Determine the [x, y] coordinate at the center of the cell enclosing the given text.  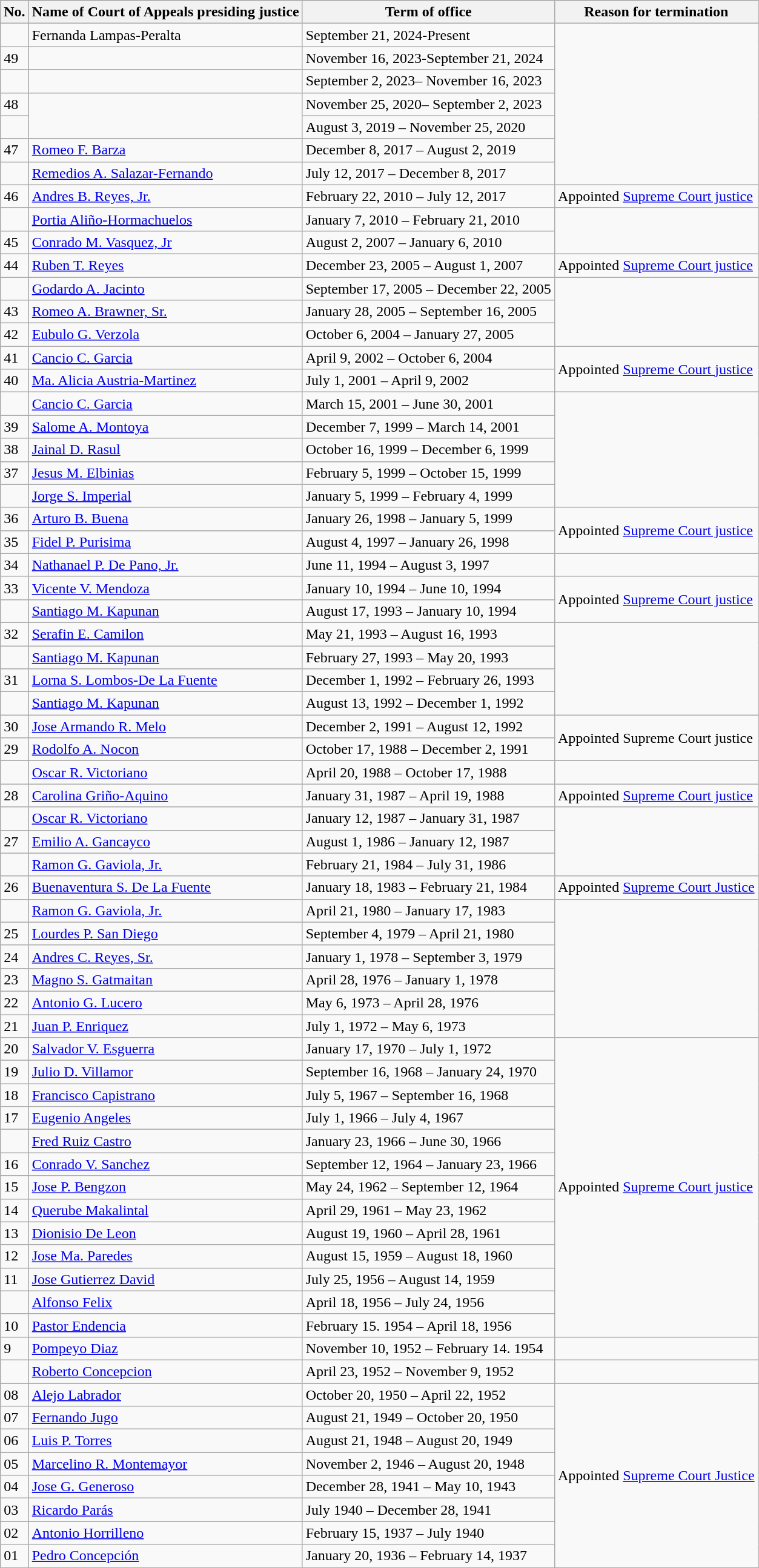
37 [15, 473]
19 [15, 1072]
Lourdes P. San Diego [165, 934]
November 16, 2023-September 21, 2024 [428, 58]
May 24, 1962 – September 12, 1964 [428, 1187]
October 17, 1988 – December 2, 1991 [428, 749]
Pompeyo Diaz [165, 1348]
Lorna S. Lombos-De La Fuente [165, 680]
16 [15, 1164]
January 17, 1970 – July 1, 1972 [428, 1049]
36 [15, 519]
Term of office [428, 12]
47 [15, 150]
April 20, 1988 – October 17, 1988 [428, 772]
Portia Aliño-Hormachuelos [165, 219]
Luis P. Torres [165, 1441]
Antonio G. Lucero [165, 1003]
04 [15, 1487]
Querube Makalintal [165, 1210]
Conrado V. Sanchez [165, 1164]
February 5, 1999 – October 15, 1999 [428, 473]
Serafin E. Camilon [165, 634]
Juan P. Enriquez [165, 1026]
20 [15, 1049]
Salvador V. Esguerra [165, 1049]
April 21, 1980 – January 17, 1983 [428, 911]
January 23, 1966 – June 30, 1966 [428, 1141]
February 15, 1937 – July 1940 [428, 1533]
Dionisio De Leon [165, 1233]
February 22, 2010 – July 12, 2017 [428, 196]
July 1, 1972 – May 6, 1973 [428, 1026]
02 [15, 1533]
Jose Gutierrez David [165, 1279]
December 1, 1992 – February 26, 1993 [428, 680]
13 [15, 1233]
July 12, 2017 – December 8, 2017 [428, 173]
August 15, 1959 – August 18, 1960 [428, 1256]
40 [15, 381]
Francisco Capistrano [165, 1095]
February 21, 1984 – July 31, 1986 [428, 865]
25 [15, 934]
45 [15, 242]
03 [15, 1510]
9 [15, 1348]
Jose Ma. Paredes [165, 1256]
January 5, 1999 – February 4, 1999 [428, 496]
May 21, 1993 – August 16, 1993 [428, 634]
Jesus M. Elbinias [165, 473]
Romeo A. Brawner, Sr. [165, 312]
Ricardo Parás [165, 1510]
Andres C. Reyes, Sr. [165, 957]
01 [15, 1556]
Alfonso Felix [165, 1302]
March 15, 2001 – June 30, 2001 [428, 404]
Pedro Concepción [165, 1556]
April 18, 1956 – July 24, 1956 [428, 1302]
Romeo F. Barza [165, 150]
July 25, 1956 – August 14, 1959 [428, 1279]
43 [15, 312]
April 9, 2002 – October 6, 2004 [428, 358]
No. [15, 12]
January 20, 1936 – February 14, 1937 [428, 1556]
22 [15, 1003]
August 4, 1997 – January 26, 1998 [428, 542]
February 15. 1954 – April 18, 1956 [428, 1325]
12 [15, 1256]
July 1940 – December 28, 1941 [428, 1510]
June 11, 1994 – August 3, 1997 [428, 565]
Remedios A. Salazar-Fernando [165, 173]
September 21, 2024-Present [428, 35]
December 8, 2017 – August 2, 2019 [428, 150]
30 [15, 726]
Eubulo G. Verzola [165, 335]
08 [15, 1394]
27 [15, 842]
15 [15, 1187]
Arturo B. Buena [165, 519]
46 [15, 196]
October 20, 1950 – April 22, 1952 [428, 1394]
Jose G. Generoso [165, 1487]
Carolina Griño-Aquino [165, 796]
29 [15, 749]
49 [15, 58]
28 [15, 796]
January 1, 1978 – September 3, 1979 [428, 957]
11 [15, 1279]
December 23, 2005 – August 1, 2007 [428, 265]
14 [15, 1210]
July 1, 2001 – April 9, 2002 [428, 381]
November 2, 1946 – August 20, 1948 [428, 1464]
April 23, 1952 – November 9, 1952 [428, 1371]
September 17, 2005 – December 22, 2005 [428, 289]
Andres B. Reyes, Jr. [165, 196]
05 [15, 1464]
October 16, 1999 – December 6, 1999 [428, 450]
Magno S. Gatmaitan [165, 980]
44 [15, 265]
August 19, 1960 – April 28, 1961 [428, 1233]
November 10, 1952 – February 14. 1954 [428, 1348]
August 21, 1948 – August 20, 1949 [428, 1441]
Godardo A. Jacinto [165, 289]
39 [15, 427]
August 1, 1986 – January 12, 1987 [428, 842]
Ma. Alicia Austria-Martinez [165, 381]
August 13, 1992 – December 1, 1992 [428, 703]
31 [15, 680]
July 1, 1966 – July 4, 1967 [428, 1118]
Salome A. Montoya [165, 427]
Jose P. Bengzon [165, 1187]
January 10, 1994 – June 10, 1994 [428, 588]
Jainal D. Rasul [165, 450]
Jorge S. Imperial [165, 496]
38 [15, 450]
Alejo Labrador [165, 1394]
September 12, 1964 – January 23, 1966 [428, 1164]
December 7, 1999 – March 14, 2001 [428, 427]
September 2, 2023– November 16, 2023 [428, 81]
Fernanda Lampas-Peralta [165, 35]
August 21, 1949 – October 20, 1950 [428, 1418]
Reason for termination [656, 12]
Fred Ruiz Castro [165, 1141]
Roberto Concepcion [165, 1371]
Antonio Horrilleno [165, 1533]
Pastor Endencia [165, 1325]
Julio D. Villamor [165, 1072]
January 31, 1987 – April 19, 1988 [428, 796]
06 [15, 1441]
January 18, 1983 – February 21, 1984 [428, 888]
Eugenio Angeles [165, 1118]
Jose Armando R. Melo [165, 726]
January 12, 1987 – January 31, 1987 [428, 819]
July 5, 1967 – September 16, 1968 [428, 1095]
August 2, 2007 – January 6, 2010 [428, 242]
07 [15, 1418]
Nathanael P. De Pano, Jr. [165, 565]
January 26, 1998 – January 5, 1999 [428, 519]
Vicente V. Mendoza [165, 588]
September 16, 1968 – January 24, 1970 [428, 1072]
January 28, 2005 – September 16, 2005 [428, 312]
September 4, 1979 – April 21, 1980 [428, 934]
34 [15, 565]
August 3, 2019 – November 25, 2020 [428, 127]
41 [15, 358]
21 [15, 1026]
35 [15, 542]
48 [15, 104]
Marcelino R. Montemayor [165, 1464]
November 25, 2020– September 2, 2023 [428, 104]
23 [15, 980]
Emilio A. Gancayco [165, 842]
May 6, 1973 – April 28, 1976 [428, 1003]
18 [15, 1095]
33 [15, 588]
February 27, 1993 – May 20, 1993 [428, 657]
24 [15, 957]
October 6, 2004 – January 27, 2005 [428, 335]
Rodolfo A. Nocon [165, 749]
January 7, 2010 – February 21, 2010 [428, 219]
August 17, 1993 – January 10, 1994 [428, 611]
Fernando Jugo [165, 1418]
Fidel P. Purisima [165, 542]
42 [15, 335]
32 [15, 634]
Buenaventura S. De La Fuente [165, 888]
Ruben T. Reyes [165, 265]
26 [15, 888]
Conrado M. Vasquez, Jr [165, 242]
December 2, 1991 – August 12, 1992 [428, 726]
December 28, 1941 – May 10, 1943 [428, 1487]
17 [15, 1118]
10 [15, 1325]
April 29, 1961 – May 23, 1962 [428, 1210]
Name of Court of Appeals presiding justice [165, 12]
April 28, 1976 – January 1, 1978 [428, 980]
